Determine the [x, y] coordinate at the center of the cell enclosing the given text.  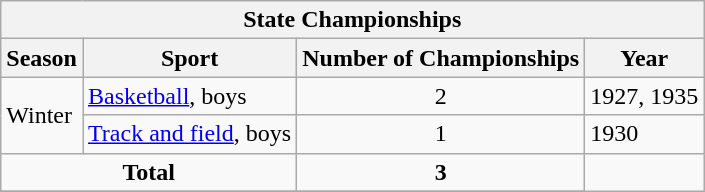
1930 [644, 134]
Year [644, 58]
Sport [189, 58]
3 [441, 172]
Basketball, boys [189, 96]
1 [441, 134]
1927, 1935 [644, 96]
Total [149, 172]
2 [441, 96]
Season [42, 58]
Winter [42, 115]
Track and field, boys [189, 134]
State Championships [352, 20]
Number of Championships [441, 58]
